Extract the (X, Y) coordinate from the center of the cell holding the provided text.  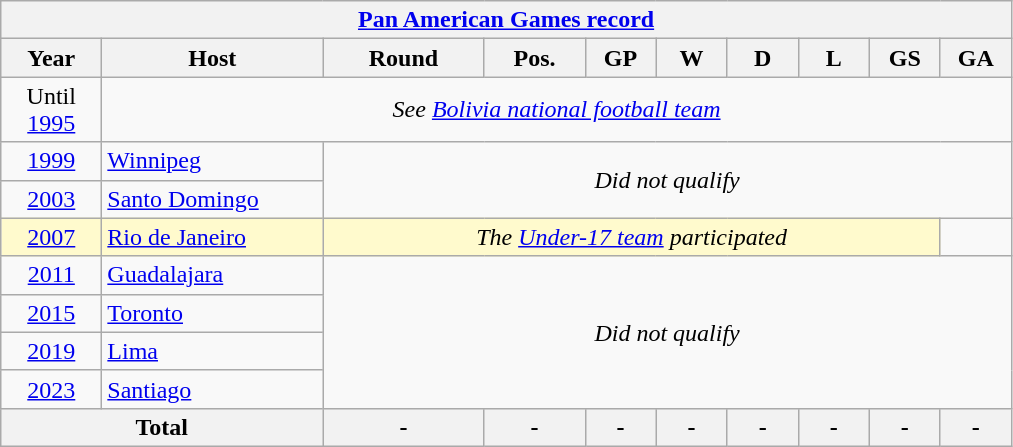
The Under-17 team participated (632, 237)
D (762, 58)
L (834, 58)
Host (212, 58)
GS (904, 58)
2007 (52, 237)
Until 1995 (52, 110)
2015 (52, 313)
2011 (52, 275)
Pan American Games record (506, 20)
Pos. (534, 58)
2019 (52, 351)
Santiago (212, 389)
Round (404, 58)
Lima (212, 351)
See Bolivia national football team (557, 110)
Year (52, 58)
Rio de Janeiro (212, 237)
1999 (52, 161)
2023 (52, 389)
Winnipeg (212, 161)
2003 (52, 199)
GP (620, 58)
Santo Domingo (212, 199)
Guadalajara (212, 275)
Toronto (212, 313)
GA (976, 58)
W (692, 58)
Total (162, 427)
